Search for the cell housing the specified text and yield its (x, y) center coordinate. 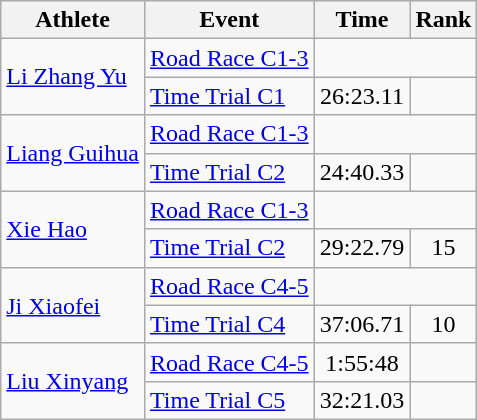
15 (444, 248)
24:40.33 (362, 172)
32:21.03 (362, 400)
37:06.71 (362, 324)
26:23.11 (362, 96)
Time Trial C1 (229, 96)
Xie Hao (73, 229)
29:22.79 (362, 248)
10 (444, 324)
Ji Xiaofei (73, 305)
Event (229, 20)
Liang Guihua (73, 153)
Time Trial C5 (229, 400)
Athlete (73, 20)
1:55:48 (362, 362)
Li Zhang Yu (73, 77)
Time (362, 20)
Liu Xinyang (73, 381)
Time Trial C4 (229, 324)
Rank (444, 20)
